Return (x, y) of the center of cell containing provided text 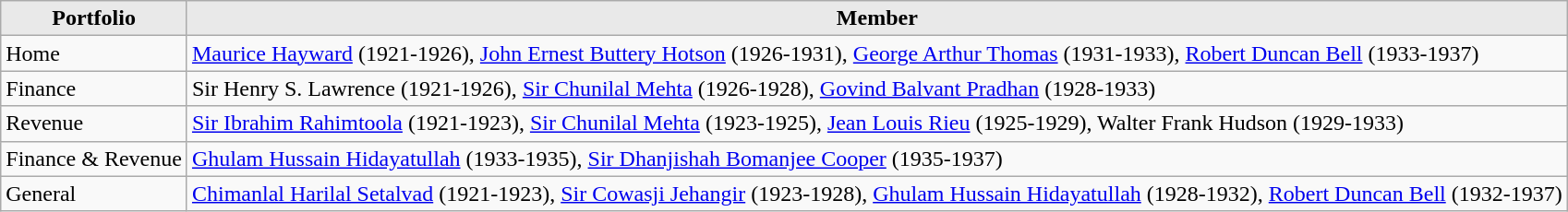
Finance (94, 88)
Chimanlal Harilal Setalvad (1921-1923), Sir Cowasji Jehangir (1923-1928), Ghulam Hussain Hidayatullah (1928-1932), Robert Duncan Bell (1932-1937) (877, 194)
Revenue (94, 124)
Home (94, 53)
General (94, 194)
Sir Ibrahim Rahimtoola (1921-1923), Sir Chunilal Mehta (1923-1925), Jean Louis Rieu (1925-1929), Walter Frank Hudson (1929-1933) (877, 124)
Maurice Hayward (1921-1926), John Ernest Buttery Hotson (1926-1931), George Arthur Thomas (1931-1933), Robert Duncan Bell (1933-1937) (877, 53)
Ghulam Hussain Hidayatullah (1933-1935), Sir Dhanjishah Bomanjee Cooper (1935-1937) (877, 159)
Member (877, 18)
Finance & Revenue (94, 159)
Sir Henry S. Lawrence (1921-1926), Sir Chunilal Mehta (1926-1928), Govind Balvant Pradhan (1928-1933) (877, 88)
Portfolio (94, 18)
